Locate the cell with the specified text and output its [X, Y] center coordinate. 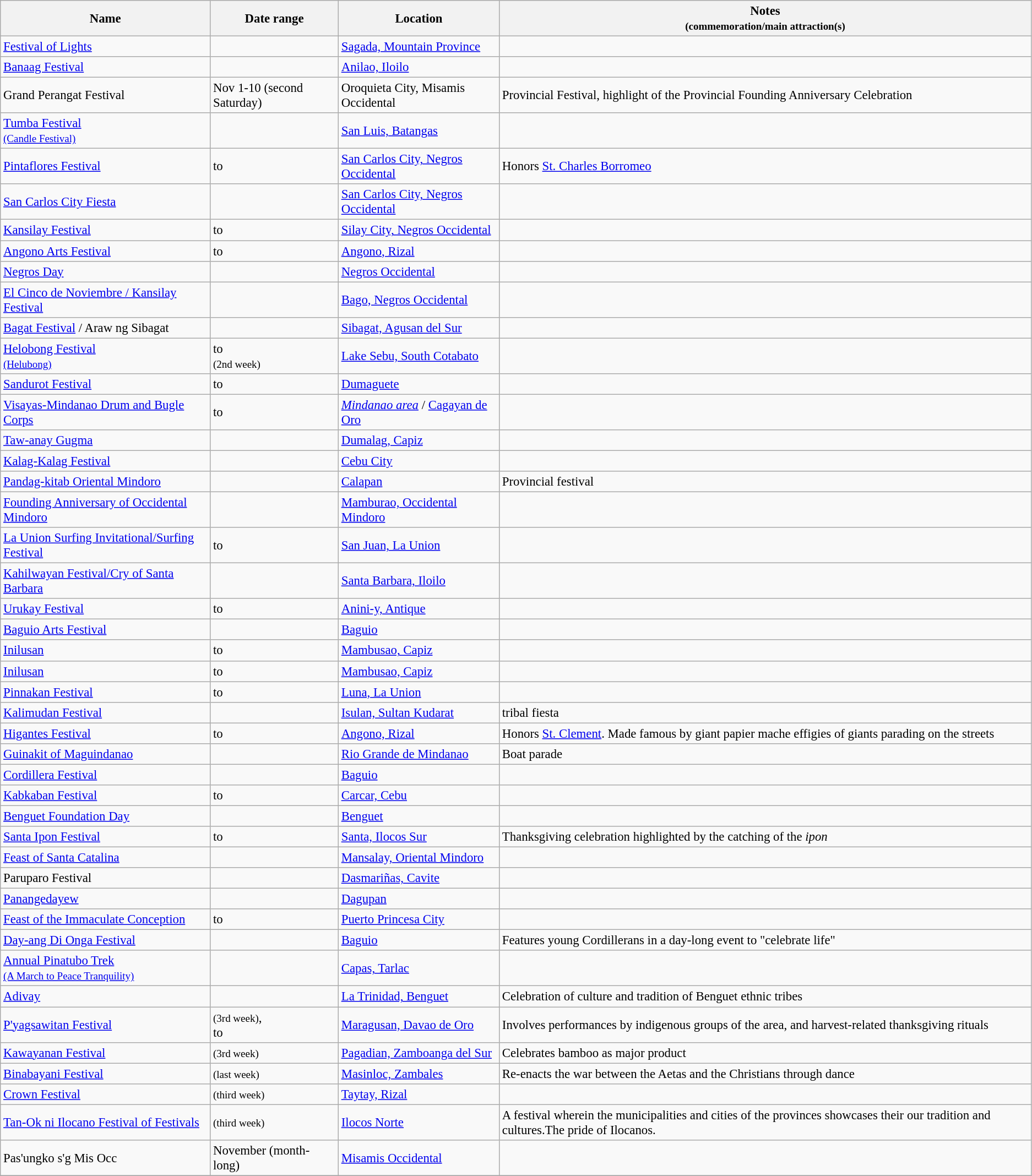
Lake Sebu, South Cotabato [419, 356]
Dasmariñas, Cavite [419, 878]
Pagadian, Zamboanga del Sur [419, 1053]
Helobong Festival(Helubong) [106, 356]
Mindanao area / Cagayan de Oro [419, 412]
Day-ang Di Onga Festival [106, 940]
Masinloc, Zambales [419, 1074]
San Juan, La Union [419, 545]
Kahilwayan Festival/Cry of Santa Barbara [106, 581]
Celebrates bamboo as major product [765, 1053]
Feast of Santa Catalina [106, 858]
(3rd week) [274, 1053]
Adivay [106, 997]
Pas'ungko s'g Mis Occ [106, 1158]
Benguet [419, 816]
Baguio Arts Festival [106, 630]
Re-enacts the war between the Aetas and the Christians through dance [765, 1074]
Annual Pinatubo Trek(A March to Peace Tranquility) [106, 968]
Kalag-Kalag Festival [106, 461]
San Carlos City Fiesta [106, 202]
Carcar, Cebu [419, 796]
tribal fiesta [765, 712]
Calapan [419, 482]
Date range [274, 19]
Tumba Festival(Candle Festival) [106, 131]
Mamburao, Occidental Mindoro [419, 510]
Isulan, Sultan Kudarat [419, 712]
Provincial festival [765, 482]
Founding Anniversary of Occidental Mindoro [106, 510]
Pandag-kitab Oriental Mindoro [106, 482]
November (month-long) [274, 1158]
Dumalag, Capiz [419, 440]
Oroquieta City, Misamis Occidental [419, 96]
Features young Cordillerans in a day-long event to "celebrate life" [765, 940]
Notes(commemoration/main attraction(s) [765, 19]
Dagupan [419, 899]
Sandurot Festival [106, 384]
Taytay, Rizal [419, 1094]
Ilocos Norte [419, 1122]
Bagat Festival / Araw ng Sibagat [106, 328]
Banaag Festival [106, 67]
Capas, Tarlac [419, 968]
La Union Surfing Invitational/Surfing Festival [106, 545]
Guinakit of Maguindanao [106, 754]
Honors St. Clement. Made famous by giant papier mache effigies of giants parading on the streets [765, 733]
Cordillera Festival [106, 775]
Taw-anay Gugma [106, 440]
Pintaflores Festival [106, 166]
Paruparo Festival [106, 878]
Sagada, Mountain Province [419, 47]
San Luis, Batangas [419, 131]
Anilao, Iloilo [419, 67]
Santa, Ilocos Sur [419, 837]
(last week) [274, 1074]
to (2nd week) [274, 356]
Name [106, 19]
Honors St. Charles Borromeo [765, 166]
P'yagsawitan Festival [106, 1025]
Cebu City [419, 461]
La Trinidad, Benguet [419, 997]
Tan-Ok ni Ilocano Festival of Festivals [106, 1122]
Rio Grande de Mindanao [419, 754]
Dumaguete [419, 384]
Grand Perangat Festival [106, 96]
Location [419, 19]
Pinnakan Festival [106, 692]
Binabayani Festival [106, 1074]
Crown Festival [106, 1094]
Higantes Festival [106, 733]
Puerto Princesa City [419, 919]
Negros Occidental [419, 271]
Mansalay, Oriental Mindoro [419, 858]
Angono Arts Festival [106, 251]
Silay City, Negros Occidental [419, 230]
Festival of Lights [106, 47]
Panangedayew [106, 899]
Maragusan, Davao de Oro [419, 1025]
Anini-y, Antique [419, 609]
Bago, Negros Occidental [419, 300]
Kawayanan Festival [106, 1053]
Santa Ipon Festival [106, 837]
Thanksgiving celebration highlighted by the catching of the ipon [765, 837]
Feast of the Immaculate Conception [106, 919]
Kabkaban Festival [106, 796]
Sibagat, Agusan del Sur [419, 328]
Benguet Foundation Day [106, 816]
Urukay Festival [106, 609]
Provincial Festival, highlight of the Provincial Founding Anniversary Celebration [765, 96]
Misamis Occidental [419, 1158]
Involves performances by indigenous groups of the area, and harvest-related thanksgiving rituals [765, 1025]
Nov 1-10 (second Saturday) [274, 96]
Negros Day [106, 271]
El Cinco de Noviembre / Kansilay Festival [106, 300]
Visayas-Mindanao Drum and Bugle Corps [106, 412]
Kalimudan Festival [106, 712]
Luna, La Union [419, 692]
Boat parade [765, 754]
A festival wherein the municipalities and cities of the provinces showcases their our tradition and cultures.The pride of Ilocanos. [765, 1122]
Santa Barbara, Iloilo [419, 581]
Celebration of culture and tradition of Benguet ethnic tribes [765, 997]
(3rd week), to [274, 1025]
Kansilay Festival [106, 230]
